Pinpoint the cell where the given text exists, returning its [X, Y] midpoint coordinate. 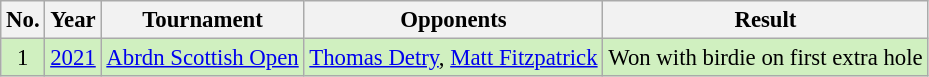
2021 [73, 58]
Abrdn Scottish Open [202, 58]
Tournament [202, 20]
Won with birdie on first extra hole [766, 58]
1 [23, 58]
Year [73, 20]
No. [23, 20]
Thomas Detry, Matt Fitzpatrick [454, 58]
Opponents [454, 20]
Result [766, 20]
